Detect which cell encompasses the target text, then output its (X, Y) center coordinate. 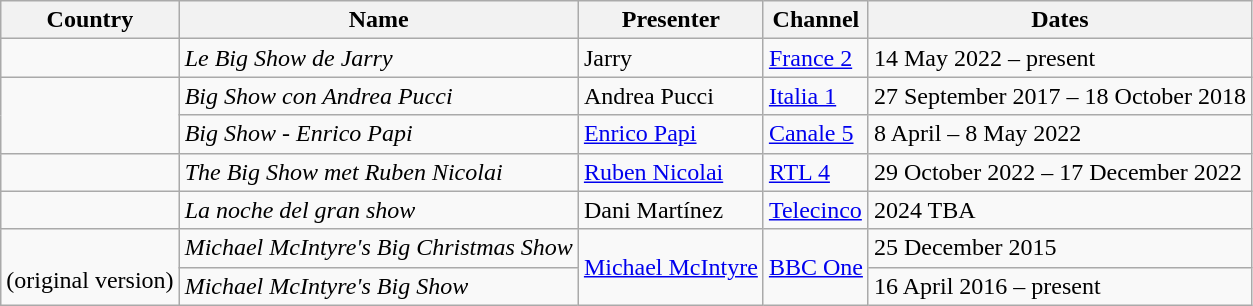
Big Show - Enrico Papi (378, 134)
Enrico Papi (670, 134)
Le Big Show de Jarry (378, 58)
Jarry (670, 58)
29 October 2022 – 17 December 2022 (1060, 172)
RTL 4 (816, 172)
27 September 2017 – 18 October 2018 (1060, 96)
Dani Martínez (670, 210)
Michael McIntyre's Big Show (378, 286)
Dates (1060, 20)
Presenter (670, 20)
La noche del gran show (378, 210)
France 2 (816, 58)
Italia 1 (816, 96)
Name (378, 20)
Telecinco (816, 210)
Michael McIntyre (670, 267)
Michael McIntyre's Big Christmas Show (378, 248)
Channel (816, 20)
Canale 5 (816, 134)
2024 TBA (1060, 210)
BBC One (816, 267)
The Big Show met Ruben Nicolai (378, 172)
14 May 2022 – present (1060, 58)
8 April – 8 May 2022 (1060, 134)
Andrea Pucci (670, 96)
16 April 2016 – present (1060, 286)
Big Show con Andrea Pucci (378, 96)
Ruben Nicolai (670, 172)
Country (90, 20)
25 December 2015 (1060, 248)
(original version) (90, 267)
